Return the [x, y] coordinate for the center point of the cell that contains the specified text.  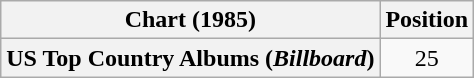
25 [427, 58]
Chart (1985) [190, 20]
US Top Country Albums (Billboard) [190, 58]
Position [427, 20]
